Locate the cell with the specified text and output its [x, y] center coordinate. 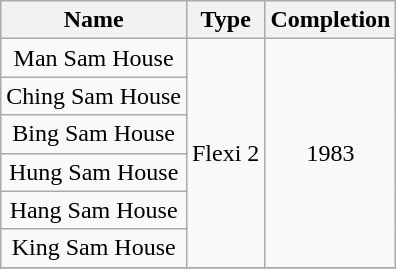
Hung Sam House [94, 172]
King Sam House [94, 248]
Hang Sam House [94, 210]
Name [94, 20]
Completion [330, 20]
Type [225, 20]
Flexi 2 [225, 153]
Ching Sam House [94, 96]
Bing Sam House [94, 134]
Man Sam House [94, 58]
1983 [330, 153]
